Provide the (X, Y) coordinate of the cell's center where the given text is located.  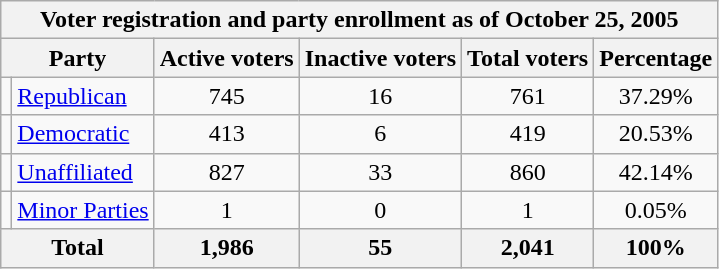
0 (380, 210)
761 (528, 96)
419 (528, 134)
860 (528, 172)
Republican (83, 96)
745 (226, 96)
42.14% (656, 172)
6 (380, 134)
20.53% (656, 134)
Total voters (528, 58)
16 (380, 96)
100% (656, 248)
Democratic (83, 134)
413 (226, 134)
Percentage (656, 58)
Minor Parties (83, 210)
33 (380, 172)
1,986 (226, 248)
Unaffiliated (83, 172)
Voter registration and party enrollment as of October 25, 2005 (360, 20)
0.05% (656, 210)
Total (78, 248)
2,041 (528, 248)
Active voters (226, 58)
37.29% (656, 96)
827 (226, 172)
55 (380, 248)
Party (78, 58)
Inactive voters (380, 58)
